Return the (X, Y) coordinate for the center point of the cell that contains the specified text.  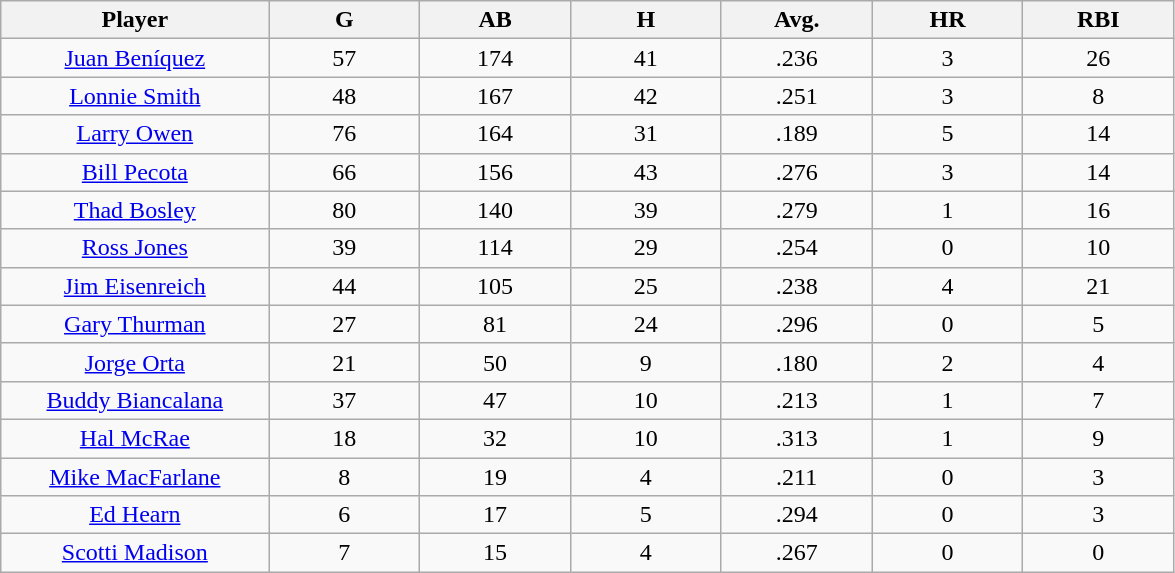
114 (496, 248)
50 (496, 362)
80 (344, 210)
167 (496, 96)
G (344, 20)
174 (496, 58)
.211 (796, 477)
25 (646, 286)
.236 (796, 58)
156 (496, 172)
2 (948, 362)
47 (496, 400)
.296 (796, 324)
Ed Hearn (135, 515)
.313 (796, 438)
27 (344, 324)
37 (344, 400)
44 (344, 286)
48 (344, 96)
Avg. (796, 20)
Mike MacFarlane (135, 477)
66 (344, 172)
Lonnie Smith (135, 96)
76 (344, 134)
.251 (796, 96)
18 (344, 438)
.267 (796, 553)
.180 (796, 362)
Jorge Orta (135, 362)
6 (344, 515)
Thad Bosley (135, 210)
.213 (796, 400)
Gary Thurman (135, 324)
29 (646, 248)
15 (496, 553)
105 (496, 286)
81 (496, 324)
H (646, 20)
31 (646, 134)
HR (948, 20)
32 (496, 438)
17 (496, 515)
42 (646, 96)
26 (1098, 58)
.238 (796, 286)
164 (496, 134)
.189 (796, 134)
Player (135, 20)
Larry Owen (135, 134)
43 (646, 172)
Jim Eisenreich (135, 286)
.279 (796, 210)
57 (344, 58)
Bill Pecota (135, 172)
Ross Jones (135, 248)
41 (646, 58)
Buddy Biancalana (135, 400)
Scotti Madison (135, 553)
16 (1098, 210)
RBI (1098, 20)
.254 (796, 248)
19 (496, 477)
140 (496, 210)
AB (496, 20)
.294 (796, 515)
Hal McRae (135, 438)
24 (646, 324)
Juan Beníquez (135, 58)
.276 (796, 172)
